Scan for the cell matching the given text and deliver its [x, y] coordinate at center. 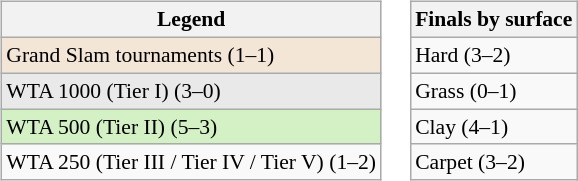
Hard (3–2) [494, 55]
Grand Slam tournaments (1–1) [191, 55]
Clay (4–1) [494, 127]
WTA 1000 (Tier I) (3–0) [191, 91]
Finals by surface [494, 20]
WTA 250 (Tier III / Tier IV / Tier V) (1–2) [191, 162]
Legend [191, 20]
Carpet (3–2) [494, 162]
WTA 500 (Tier II) (5–3) [191, 127]
Grass (0–1) [494, 91]
